Determine the [X, Y] coordinate at the center of the cell enclosing the given text.  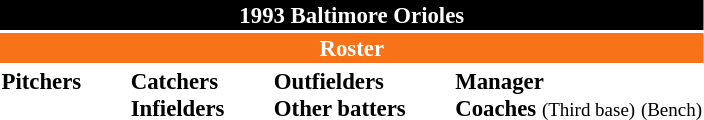
Roster [352, 48]
1993 Baltimore Orioles [352, 15]
